Find where the given text appears and provide that cell's center as (X, Y) coordinate. 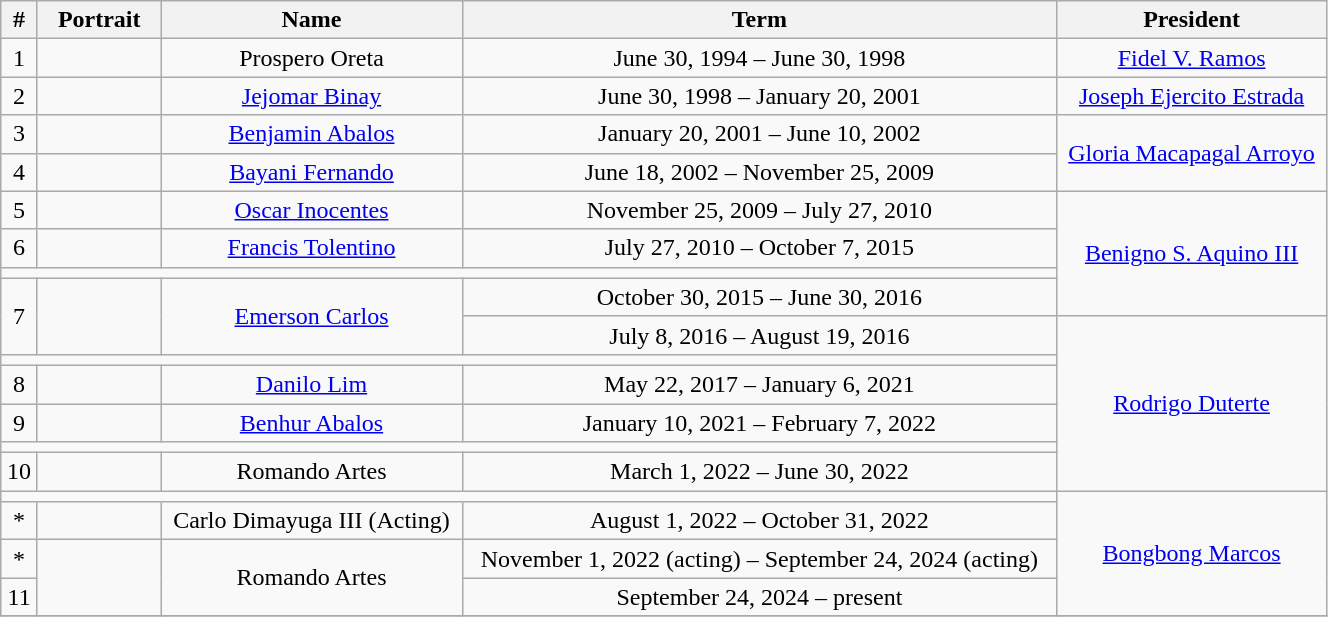
6 (20, 248)
June 18, 2002 – November 25, 2009 (760, 172)
June 30, 1998 – January 20, 2001 (760, 96)
3 (20, 134)
Portrait (99, 20)
August 1, 2022 – October 31, 2022 (760, 521)
5 (20, 210)
8 (20, 384)
Rodrigo Duterte (1192, 403)
10 (20, 472)
Benjamin Abalos (312, 134)
Bayani Fernando (312, 172)
4 (20, 172)
Term (760, 20)
Oscar Inocentes (312, 210)
President (1192, 20)
May 22, 2017 – January 6, 2021 (760, 384)
Carlo Dimayuga III (Acting) (312, 521)
January 10, 2021 – February 7, 2022 (760, 423)
Joseph Ejercito Estrada (1192, 96)
Benigno S. Aquino III (1192, 254)
# (20, 20)
Fidel V. Ramos (1192, 58)
Bongbong Marcos (1192, 554)
11 (20, 597)
2 (20, 96)
June 30, 1994 – June 30, 1998 (760, 58)
Benhur Abalos (312, 423)
October 30, 2015 – June 30, 2016 (760, 297)
7 (20, 316)
Danilo Lim (312, 384)
Name (312, 20)
Emerson Carlos (312, 316)
Francis Tolentino (312, 248)
July 8, 2016 – August 19, 2016 (760, 335)
Jejomar Binay (312, 96)
9 (20, 423)
November 1, 2022 (acting) – September 24, 2024 (acting) (760, 559)
January 20, 2001 – June 10, 2002 (760, 134)
Prospero Oreta (312, 58)
March 1, 2022 – June 30, 2022 (760, 472)
September 24, 2024 – present (760, 597)
1 (20, 58)
November 25, 2009 – July 27, 2010 (760, 210)
July 27, 2010 – October 7, 2015 (760, 248)
Gloria Macapagal Arroyo (1192, 153)
